Capture the cell that displays the provided text and extract its [x, y] central coordinate. 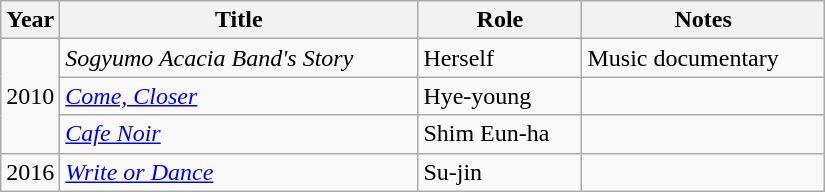
Come, Closer [239, 96]
2010 [30, 96]
Su-jin [500, 172]
Role [500, 20]
Shim Eun-ha [500, 134]
Music documentary [703, 58]
Year [30, 20]
Cafe Noir [239, 134]
Notes [703, 20]
Hye-young [500, 96]
Sogyumo Acacia Band's Story [239, 58]
Write or Dance [239, 172]
2016 [30, 172]
Title [239, 20]
Herself [500, 58]
